Search for the cell housing the specified text and yield its (x, y) center coordinate. 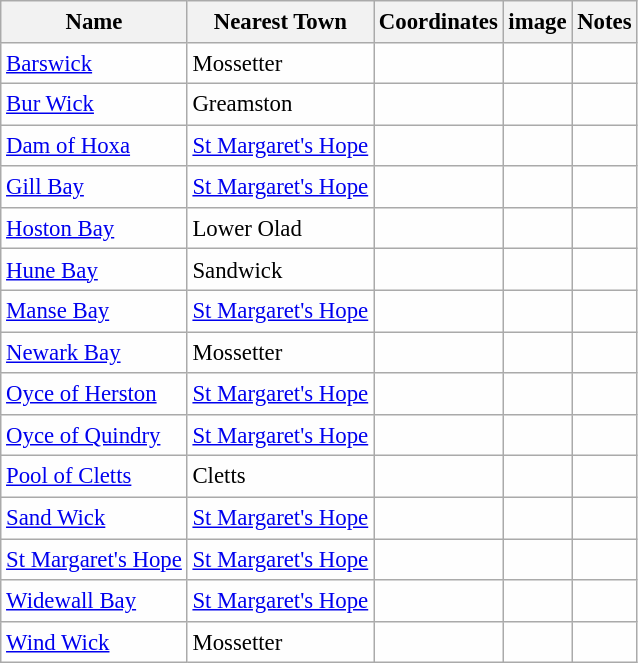
image (538, 22)
Sandwick (280, 270)
Gill Bay (94, 186)
Dam of Hoxa (94, 146)
Hoston Bay (94, 228)
Notes (604, 22)
Wind Wick (94, 642)
Cletts (280, 476)
Coordinates (439, 22)
Oyce of Quindry (94, 436)
Oyce of Herston (94, 394)
Lower Olad (280, 228)
Bur Wick (94, 104)
Nearest Town (280, 22)
Barswick (94, 62)
Manse Bay (94, 312)
Sand Wick (94, 518)
Name (94, 22)
Widewall Bay (94, 600)
Greamston (280, 104)
Pool of Cletts (94, 476)
Hune Bay (94, 270)
Newark Bay (94, 352)
